Locate the cell with the specified text and output its [x, y] center coordinate. 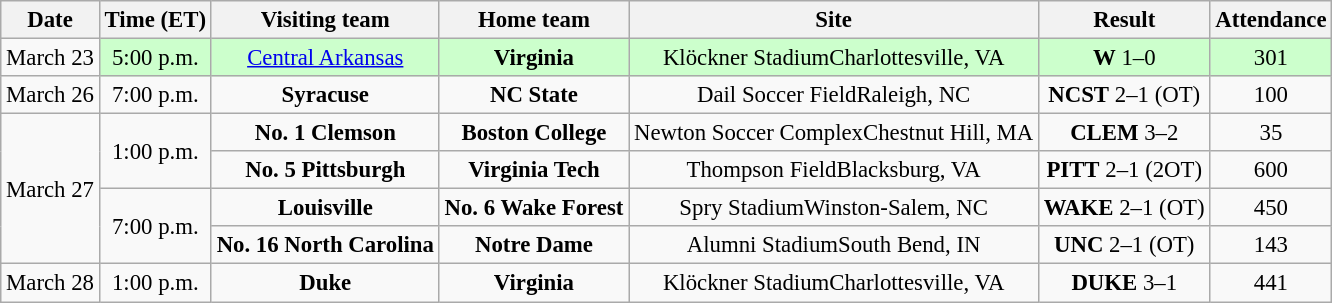
Visiting team [325, 20]
No. 16 North Carolina [325, 245]
441 [1271, 283]
Virginia Tech [534, 170]
100 [1271, 95]
Attendance [1271, 20]
Syracuse [325, 95]
March 28 [50, 283]
Date [50, 20]
600 [1271, 170]
Alumni StadiumSouth Bend, IN [834, 245]
Time (ET) [155, 20]
March 26 [50, 95]
W 1–0 [1124, 58]
Newton Soccer ComplexChestnut Hill, MA [834, 133]
35 [1271, 133]
DUKE 3–1 [1124, 283]
Thompson FieldBlacksburg, VA [834, 170]
450 [1271, 208]
Louisville [325, 208]
5:00 p.m. [155, 58]
301 [1271, 58]
PITT 2–1 (2OT) [1124, 170]
Spry StadiumWinston-Salem, NC [834, 208]
No. 5 Pittsburgh [325, 170]
Result [1124, 20]
UNC 2–1 (OT) [1124, 245]
143 [1271, 245]
NC State [534, 95]
Central Arkansas [325, 58]
NCST 2–1 (OT) [1124, 95]
Boston College [534, 133]
March 27 [50, 189]
March 23 [50, 58]
Dail Soccer FieldRaleigh, NC [834, 95]
CLEM 3–2 [1124, 133]
Duke [325, 283]
No. 1 Clemson [325, 133]
Home team [534, 20]
Site [834, 20]
No. 6 Wake Forest [534, 208]
Notre Dame [534, 245]
WAKE 2–1 (OT) [1124, 208]
